From the cell containing the given text, extract its center point as (x, y) coordinate. 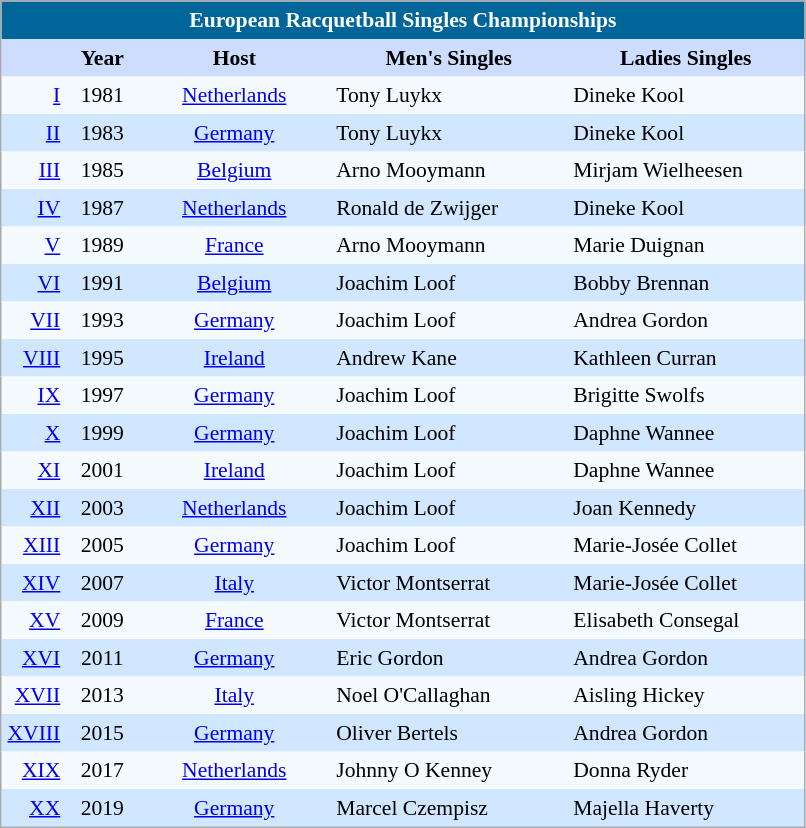
III (34, 171)
XVIII (34, 733)
1987 (102, 208)
2005 (102, 545)
1995 (102, 358)
1983 (102, 133)
Joan Kennedy (686, 508)
1989 (102, 245)
II (34, 133)
XX (34, 808)
1997 (102, 395)
1993 (102, 321)
Majella Haverty (686, 808)
VIII (34, 358)
XVI (34, 658)
XVII (34, 695)
XIV (34, 583)
VII (34, 321)
Eric Gordon (448, 658)
XI (34, 471)
2013 (102, 695)
1991 (102, 283)
Ladies Singles (686, 58)
Mirjam Wielheesen (686, 171)
Bobby Brennan (686, 283)
XII (34, 508)
1985 (102, 171)
Year (102, 58)
Men's Singles (448, 58)
V (34, 245)
Donna Ryder (686, 771)
Kathleen Curran (686, 358)
Marie Duignan (686, 245)
Marcel Czempisz (448, 808)
XIX (34, 771)
2001 (102, 471)
IV (34, 208)
2003 (102, 508)
Brigitte Swolfs (686, 395)
Johnny O Kenney (448, 771)
Andrew Kane (448, 358)
Aisling Hickey (686, 695)
1981 (102, 95)
Noel O'Callaghan (448, 695)
European Racquetball Singles Championships (403, 20)
2015 (102, 733)
Oliver Bertels (448, 733)
Host (234, 58)
IX (34, 395)
VI (34, 283)
Ronald de Zwijger (448, 208)
XIII (34, 545)
2007 (102, 583)
1999 (102, 433)
I (34, 95)
2019 (102, 808)
2009 (102, 621)
Elisabeth Consegal (686, 621)
2011 (102, 658)
X (34, 433)
XV (34, 621)
2017 (102, 771)
